Find where the given text appears and provide that cell's center as (x, y) coordinate. 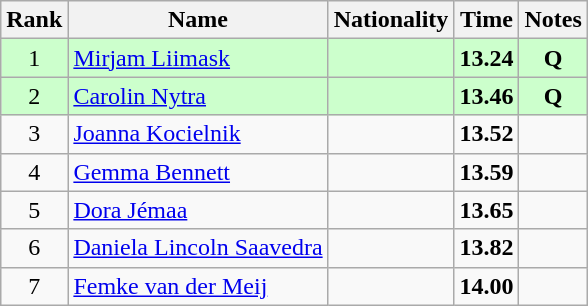
Name (198, 20)
13.82 (486, 248)
Time (486, 20)
14.00 (486, 286)
6 (34, 248)
Rank (34, 20)
Nationality (391, 20)
13.52 (486, 134)
1 (34, 58)
13.59 (486, 172)
Dora Jémaa (198, 210)
Carolin Nytra (198, 96)
4 (34, 172)
Joanna Kocielnik (198, 134)
Mirjam Liimask (198, 58)
2 (34, 96)
3 (34, 134)
Daniela Lincoln Saavedra (198, 248)
13.65 (486, 210)
5 (34, 210)
Notes (553, 20)
Gemma Bennett (198, 172)
13.46 (486, 96)
Femke van der Meij (198, 286)
13.24 (486, 58)
7 (34, 286)
